Locate the cell with the specified text and output its (x, y) center coordinate. 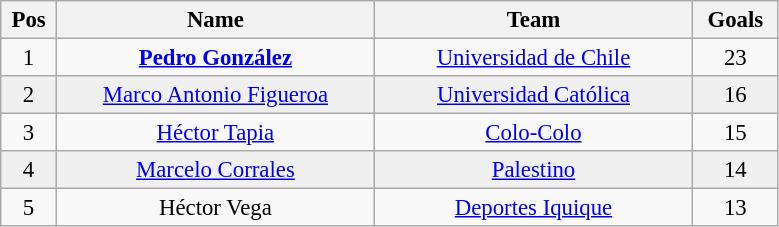
Colo-Colo (533, 133)
Team (533, 20)
Pedro González (215, 58)
Universidad Católica (533, 95)
Universidad de Chile (533, 58)
4 (29, 170)
Palestino (533, 170)
Deportes Iquique (533, 208)
5 (29, 208)
1 (29, 58)
16 (736, 95)
3 (29, 133)
2 (29, 95)
Héctor Vega (215, 208)
23 (736, 58)
Marco Antonio Figueroa (215, 95)
Goals (736, 20)
15 (736, 133)
Marcelo Corrales (215, 170)
Name (215, 20)
Héctor Tapia (215, 133)
14 (736, 170)
Pos (29, 20)
13 (736, 208)
